From the cell containing the given text, extract its center point as [x, y] coordinate. 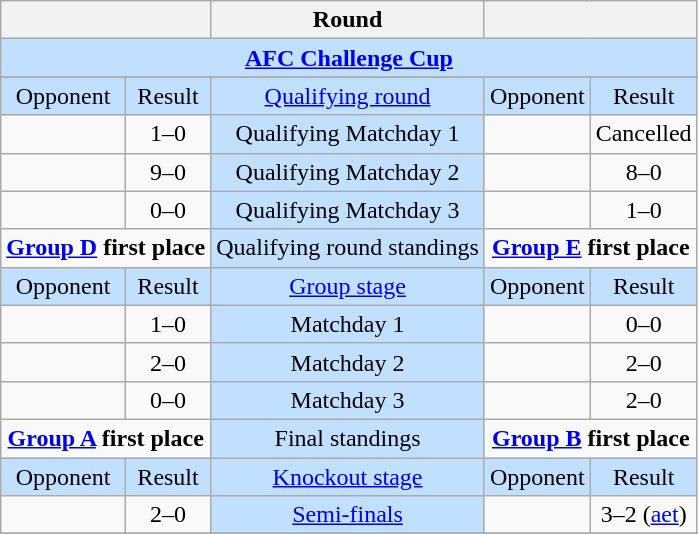
Cancelled [644, 134]
Qualifying Matchday 3 [348, 210]
Semi-finals [348, 515]
Knockout stage [348, 477]
Round [348, 20]
Final standings [348, 438]
3–2 (aet) [644, 515]
AFC Challenge Cup [349, 58]
8–0 [644, 172]
Matchday 3 [348, 400]
Matchday 1 [348, 324]
Group E first place [590, 248]
Qualifying Matchday 1 [348, 134]
Matchday 2 [348, 362]
Group stage [348, 286]
Qualifying round standings [348, 248]
Group D first place [106, 248]
Qualifying round [348, 96]
Qualifying Matchday 2 [348, 172]
Group A first place [106, 438]
9–0 [168, 172]
Group B first place [590, 438]
